Detect which cell encompasses the target text, then output its [x, y] center coordinate. 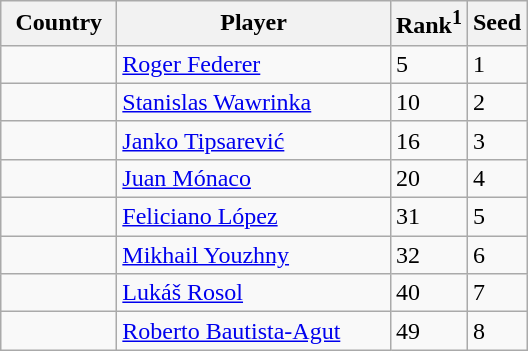
4 [496, 178]
Lukáš Rosol [254, 293]
7 [496, 293]
49 [428, 331]
16 [428, 140]
10 [428, 102]
Mikhail Youzhny [254, 255]
Feliciano López [254, 217]
20 [428, 178]
Stanislas Wawrinka [254, 102]
Juan Mónaco [254, 178]
Player [254, 24]
Janko Tipsarević [254, 140]
1 [496, 64]
Roger Federer [254, 64]
2 [496, 102]
Roberto Bautista-Agut [254, 331]
6 [496, 255]
32 [428, 255]
Rank1 [428, 24]
31 [428, 217]
Country [59, 24]
40 [428, 293]
3 [496, 140]
Seed [496, 24]
8 [496, 331]
